Output the [X, Y] coordinate of the center of the cell containing the given text.  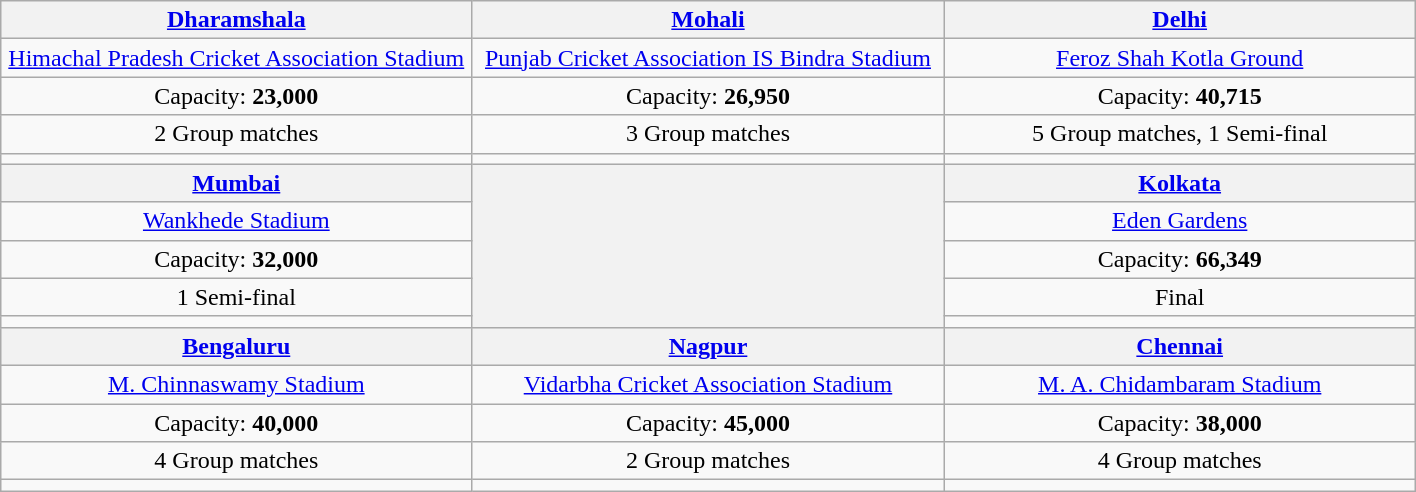
Punjab Cricket Association IS Bindra Stadium [708, 58]
Himachal Pradesh Cricket Association Stadium [236, 58]
Capacity: 45,000 [708, 423]
1 Semi-final [236, 297]
Kolkata [1180, 183]
Delhi [1180, 20]
Capacity: 66,349 [1180, 259]
Capacity: 23,000 [236, 96]
Mohali [708, 20]
5 Group matches, 1 Semi-final [1180, 134]
M. A. Chidambaram Stadium [1180, 384]
Capacity: 26,950 [708, 96]
Capacity: 32,000 [236, 259]
Eden Gardens [1180, 221]
Capacity: 38,000 [1180, 423]
Capacity: 40,715 [1180, 96]
Dharamshala [236, 20]
3 Group matches [708, 134]
Final [1180, 297]
Chennai [1180, 346]
Bengaluru [236, 346]
Feroz Shah Kotla Ground [1180, 58]
M. Chinnaswamy Stadium [236, 384]
Mumbai [236, 183]
Capacity: 40,000 [236, 423]
Nagpur [708, 346]
Vidarbha Cricket Association Stadium [708, 384]
Wankhede Stadium [236, 221]
